Locate the cell with the specified text and output its [X, Y] center coordinate. 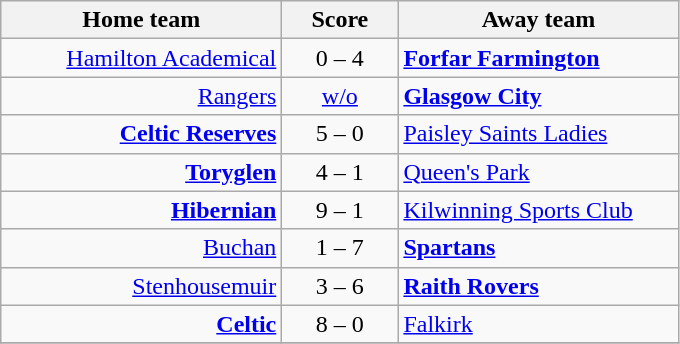
Raith Rovers [538, 286]
4 – 1 [340, 172]
Spartans [538, 248]
Queen's Park [538, 172]
Hibernian [142, 210]
9 – 1 [340, 210]
Falkirk [538, 324]
1 – 7 [340, 248]
Forfar Farmington [538, 58]
Away team [538, 20]
8 – 0 [340, 324]
3 – 6 [340, 286]
Toryglen [142, 172]
5 – 0 [340, 134]
Score [340, 20]
Rangers [142, 96]
Celtic [142, 324]
Paisley Saints Ladies [538, 134]
Buchan [142, 248]
w/o [340, 96]
Stenhousemuir [142, 286]
Home team [142, 20]
Glasgow City [538, 96]
Kilwinning Sports Club [538, 210]
Hamilton Academical [142, 58]
Celtic Reserves [142, 134]
0 – 4 [340, 58]
